For the text-containing cell, return its midpoint in [x, y] coordinate format. 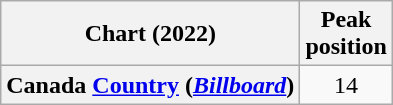
Peak position [346, 34]
Canada Country (Billboard) [150, 85]
Chart (2022) [150, 34]
14 [346, 85]
